Return [x, y] of the center of cell containing provided text 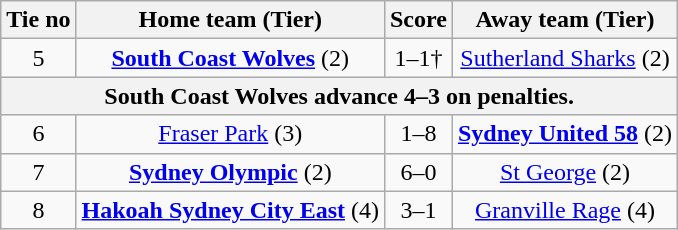
8 [38, 210]
Sydney Olympic (2) [230, 172]
Away team (Tier) [564, 20]
South Coast Wolves advance 4–3 on penalties. [340, 96]
Home team (Tier) [230, 20]
St George (2) [564, 172]
South Coast Wolves (2) [230, 58]
7 [38, 172]
6 [38, 134]
Sutherland Sharks (2) [564, 58]
1–8 [418, 134]
Sydney United 58 (2) [564, 134]
5 [38, 58]
1–1† [418, 58]
Hakoah Sydney City East (4) [230, 210]
3–1 [418, 210]
Fraser Park (3) [230, 134]
Granville Rage (4) [564, 210]
6–0 [418, 172]
Score [418, 20]
Tie no [38, 20]
